Locate the cell with the specified text and output its [x, y] center coordinate. 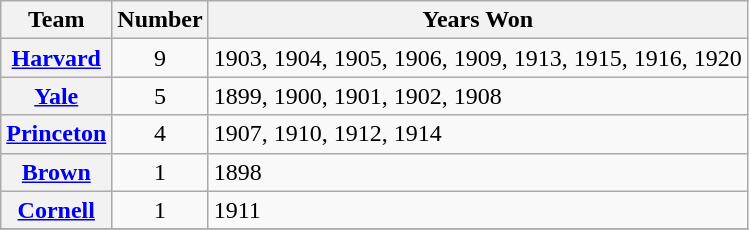
1911 [478, 210]
1907, 1910, 1912, 1914 [478, 134]
Team [56, 20]
Brown [56, 172]
Cornell [56, 210]
Harvard [56, 58]
Princeton [56, 134]
Number [160, 20]
5 [160, 96]
1899, 1900, 1901, 1902, 1908 [478, 96]
Years Won [478, 20]
1903, 1904, 1905, 1906, 1909, 1913, 1915, 1916, 1920 [478, 58]
9 [160, 58]
4 [160, 134]
1898 [478, 172]
Yale [56, 96]
